Pinpoint the cell where the given text exists, returning its [x, y] midpoint coordinate. 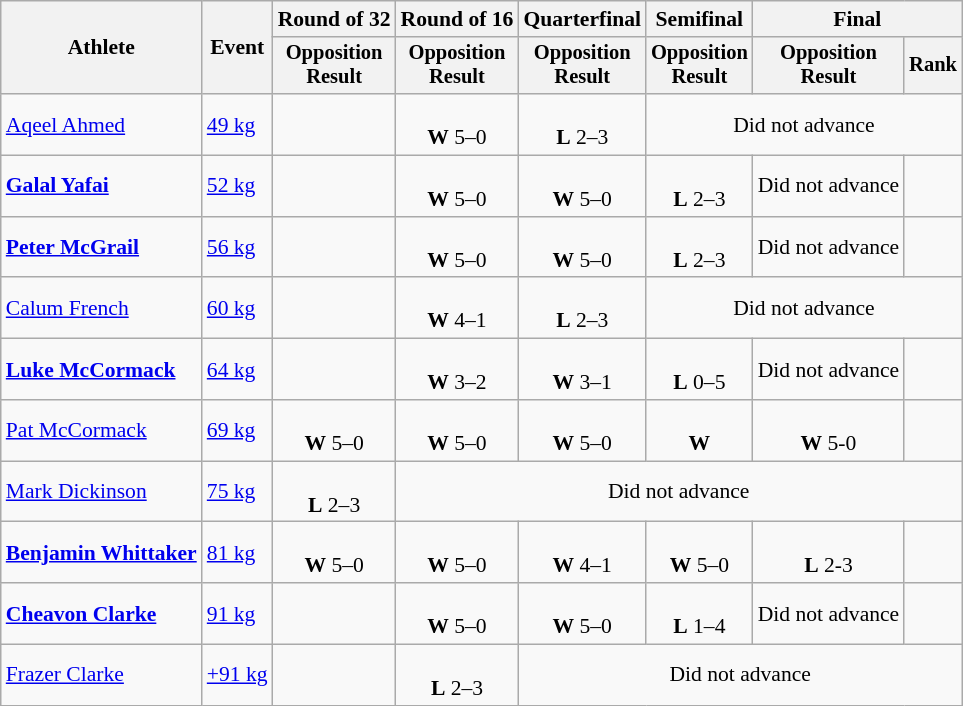
Rank [933, 66]
W 3–1 [582, 370]
81 kg [238, 552]
Final [858, 19]
64 kg [238, 370]
Quarterfinal [582, 19]
52 kg [238, 186]
Event [238, 48]
60 kg [238, 308]
Mark Dickinson [102, 492]
91 kg [238, 614]
Frazer Clarke [102, 676]
Round of 16 [458, 19]
69 kg [238, 430]
Athlete [102, 48]
+91 kg [238, 676]
L 0–5 [700, 370]
Aqeel Ahmed [102, 124]
Round of 32 [334, 19]
Peter McGrail [102, 248]
Benjamin Whittaker [102, 552]
75 kg [238, 492]
W 5-0 [829, 430]
W 3–2 [458, 370]
Semifinal [700, 19]
Galal Yafai [102, 186]
49 kg [238, 124]
L 2-3 [829, 552]
Luke McCormack [102, 370]
56 kg [238, 248]
Pat McCormack [102, 430]
Cheavon Clarke [102, 614]
Calum French [102, 308]
L 1–4 [700, 614]
W [700, 430]
